Determine the (X, Y) coordinate at the center of the cell enclosing the given text.  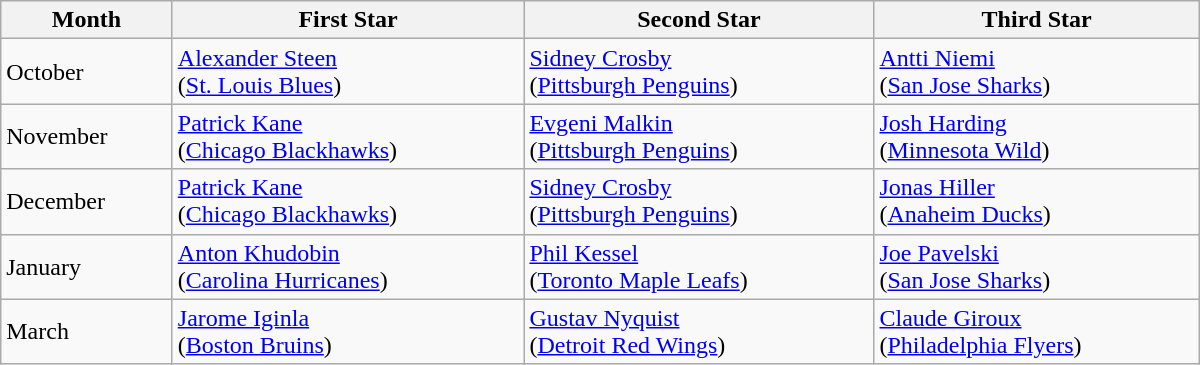
Anton Khudobin(Carolina Hurricanes) (348, 266)
January (87, 266)
Third Star (1036, 20)
October (87, 72)
Evgeni Malkin(Pittsburgh Penguins) (699, 136)
March (87, 332)
Josh Harding(Minnesota Wild) (1036, 136)
Antti Niemi(San Jose Sharks) (1036, 72)
Alexander Steen(St. Louis Blues) (348, 72)
Jarome Iginla(Boston Bruins) (348, 332)
Jonas Hiller(Anaheim Ducks) (1036, 202)
Joe Pavelski(San Jose Sharks) (1036, 266)
Phil Kessel(Toronto Maple Leafs) (699, 266)
First Star (348, 20)
Second Star (699, 20)
Claude Giroux(Philadelphia Flyers) (1036, 332)
Gustav Nyquist(Detroit Red Wings) (699, 332)
Month (87, 20)
November (87, 136)
December (87, 202)
